From the cell containing the given text, extract its center point as (x, y) coordinate. 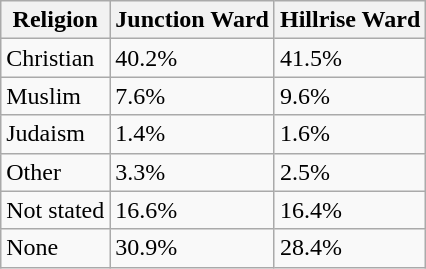
3.3% (192, 172)
1.4% (192, 134)
30.9% (192, 248)
2.5% (350, 172)
Muslim (56, 96)
Junction Ward (192, 20)
41.5% (350, 58)
Not stated (56, 210)
9.6% (350, 96)
1.6% (350, 134)
None (56, 248)
28.4% (350, 248)
Other (56, 172)
Hillrise Ward (350, 20)
16.6% (192, 210)
Religion (56, 20)
7.6% (192, 96)
40.2% (192, 58)
Judaism (56, 134)
Christian (56, 58)
16.4% (350, 210)
